Locate the cell with the specified text and output its [x, y] center coordinate. 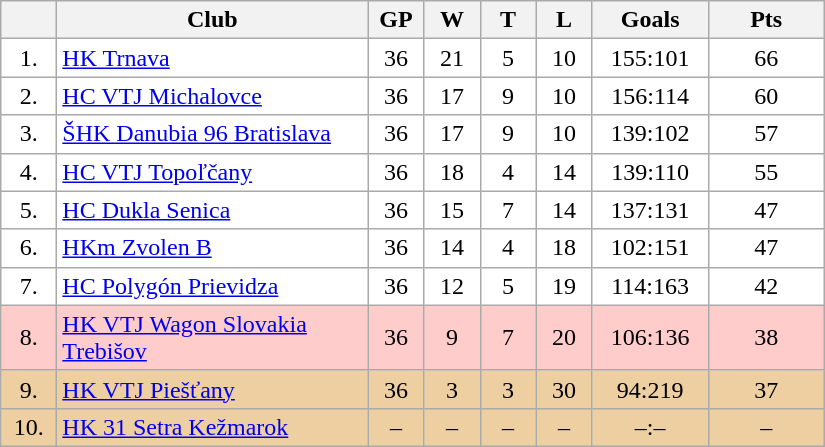
38 [766, 338]
ŠHK Danubia 96 Bratislava [212, 134]
T [508, 20]
15 [452, 210]
7. [29, 286]
5. [29, 210]
42 [766, 286]
3. [29, 134]
HC Polygón Prievidza [212, 286]
HK VTJ Piešťany [212, 389]
102:151 [650, 248]
139:110 [650, 172]
106:136 [650, 338]
HC VTJ Michalovce [212, 96]
W [452, 20]
60 [766, 96]
6. [29, 248]
156:114 [650, 96]
55 [766, 172]
66 [766, 58]
12 [452, 286]
57 [766, 134]
1. [29, 58]
114:163 [650, 286]
139:102 [650, 134]
19 [564, 286]
10. [29, 427]
2. [29, 96]
HK Trnava [212, 58]
HK VTJ Wagon Slovakia Trebišov [212, 338]
HK 31 Setra Kežmarok [212, 427]
HC VTJ Topoľčany [212, 172]
HC Dukla Senica [212, 210]
137:131 [650, 210]
HKm Zvolen B [212, 248]
21 [452, 58]
–:– [650, 427]
94:219 [650, 389]
30 [564, 389]
37 [766, 389]
20 [564, 338]
8. [29, 338]
Goals [650, 20]
Pts [766, 20]
Club [212, 20]
9. [29, 389]
4. [29, 172]
GP [396, 20]
L [564, 20]
155:101 [650, 58]
